Identify which cell holds the provided text, then report its (x, y) central coordinate. 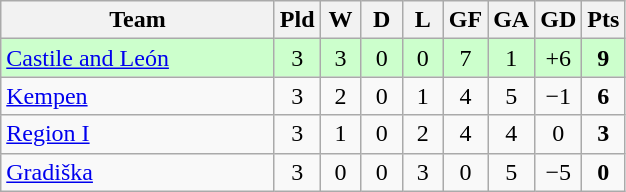
6 (604, 96)
GA (512, 20)
GF (465, 20)
Region I (138, 134)
D (382, 20)
7 (465, 58)
Pld (297, 20)
W (340, 20)
−1 (558, 96)
GD (558, 20)
−5 (558, 172)
9 (604, 58)
Castile and León (138, 58)
Team (138, 20)
Kempen (138, 96)
L (422, 20)
Gradiška (138, 172)
+6 (558, 58)
Pts (604, 20)
